Scan for the cell matching the given text and deliver its (x, y) coordinate at center. 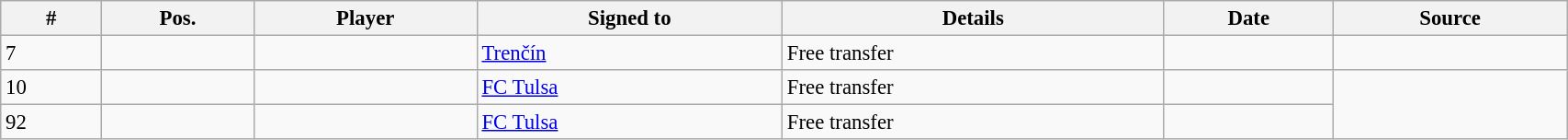
Signed to (629, 18)
7 (51, 53)
Player (366, 18)
Trenčín (629, 53)
10 (51, 87)
92 (51, 122)
# (51, 18)
Source (1450, 18)
Pos. (177, 18)
Date (1249, 18)
Details (974, 18)
